Provide the (X, Y) coordinate of the cell's center where the given text is located.  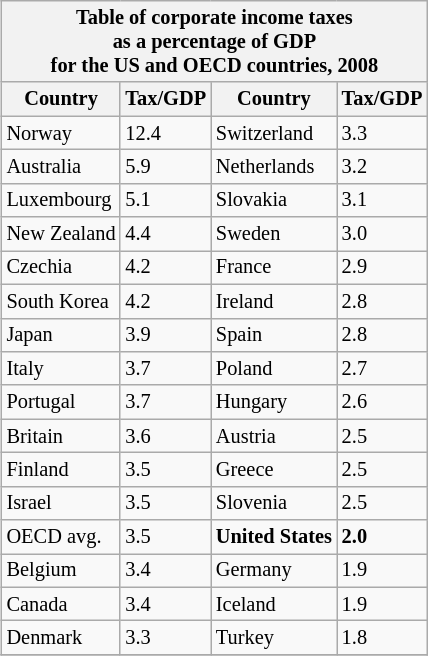
France (274, 268)
Portugal (62, 402)
1.8 (382, 638)
Hungary (274, 402)
Iceland (274, 604)
2.6 (382, 402)
Japan (62, 335)
3.1 (382, 200)
OECD avg. (62, 537)
Sweden (274, 234)
5.1 (165, 200)
5.9 (165, 167)
Italy (62, 369)
Britain (62, 436)
South Korea (62, 301)
3.9 (165, 335)
Greece (274, 470)
Germany (274, 571)
Poland (274, 369)
Canada (62, 604)
4.4 (165, 234)
Luxembourg (62, 200)
2.7 (382, 369)
Table of corporate income taxes as a percentage of GDP for the US and OECD countries, 2008 (215, 42)
12.4 (165, 133)
Israel (62, 503)
Slovakia (274, 200)
Turkey (274, 638)
Spain (274, 335)
Czechia (62, 268)
Finland (62, 470)
2.9 (382, 268)
Ireland (274, 301)
3.0 (382, 234)
Denmark (62, 638)
Netherlands (274, 167)
2.0 (382, 537)
Belgium (62, 571)
3.6 (165, 436)
New Zealand (62, 234)
United States (274, 537)
Austria (274, 436)
Norway (62, 133)
Slovenia (274, 503)
Australia (62, 167)
3.2 (382, 167)
Switzerland (274, 133)
